Scan for the cell matching the given text and deliver its (X, Y) coordinate at center. 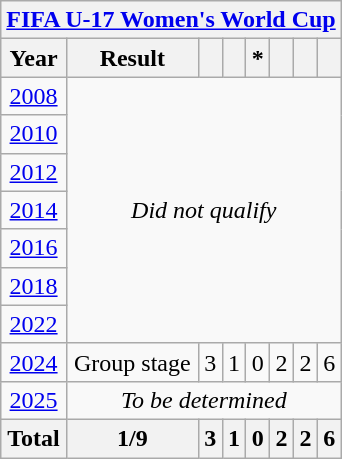
2008 (34, 96)
2022 (34, 324)
Total (34, 438)
Result (132, 58)
Did not qualify (204, 210)
2012 (34, 172)
1/9 (132, 438)
2024 (34, 362)
FIFA U-17 Women's World Cup (171, 20)
Group stage (132, 362)
2014 (34, 210)
2016 (34, 248)
* (258, 58)
Year (34, 58)
2025 (34, 400)
2010 (34, 134)
To be determined (204, 400)
2018 (34, 286)
